Search for the cell housing the specified text and yield its [X, Y] center coordinate. 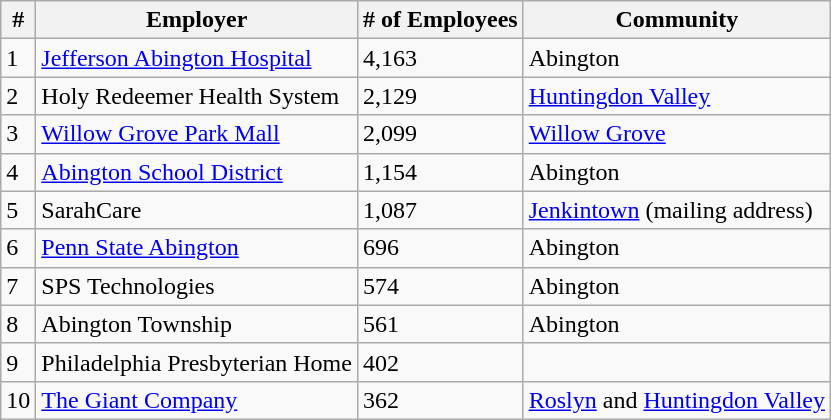
Penn State Abington [197, 248]
2,129 [440, 96]
8 [18, 324]
574 [440, 286]
Jefferson Abington Hospital [197, 58]
4,163 [440, 58]
Community [676, 20]
Abington Township [197, 324]
# of Employees [440, 20]
Willow Grove Park Mall [197, 134]
Huntingdon Valley [676, 96]
4 [18, 172]
5 [18, 210]
696 [440, 248]
SarahCare [197, 210]
10 [18, 400]
# [18, 20]
2 [18, 96]
402 [440, 362]
Jenkintown (mailing address) [676, 210]
3 [18, 134]
Abington School District [197, 172]
561 [440, 324]
9 [18, 362]
Roslyn and Huntingdon Valley [676, 400]
1,154 [440, 172]
Willow Grove [676, 134]
The Giant Company [197, 400]
1 [18, 58]
Holy Redeemer Health System [197, 96]
362 [440, 400]
6 [18, 248]
2,099 [440, 134]
7 [18, 286]
Philadelphia Presbyterian Home [197, 362]
1,087 [440, 210]
SPS Technologies [197, 286]
Employer [197, 20]
